Detect which cell encompasses the target text, then output its [x, y] center coordinate. 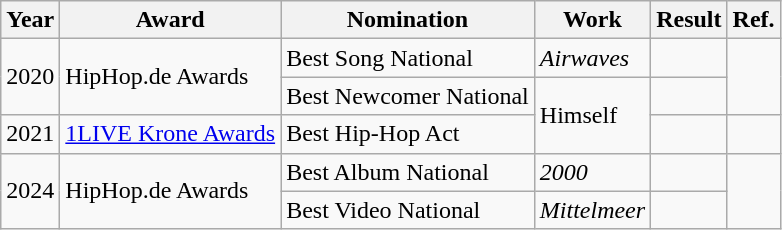
Ref. [754, 20]
Nomination [408, 20]
Airwaves [592, 58]
Mittelmeer [592, 210]
2021 [30, 134]
2000 [592, 172]
Himself [592, 115]
Best Newcomer National [408, 96]
Result [689, 20]
Best Album National [408, 172]
2024 [30, 191]
Best Hip-Hop Act [408, 134]
Work [592, 20]
2020 [30, 77]
1LIVE Krone Awards [170, 134]
Award [170, 20]
Best Video National [408, 210]
Best Song National [408, 58]
Year [30, 20]
